Search for the cell housing the specified text and yield its (x, y) center coordinate. 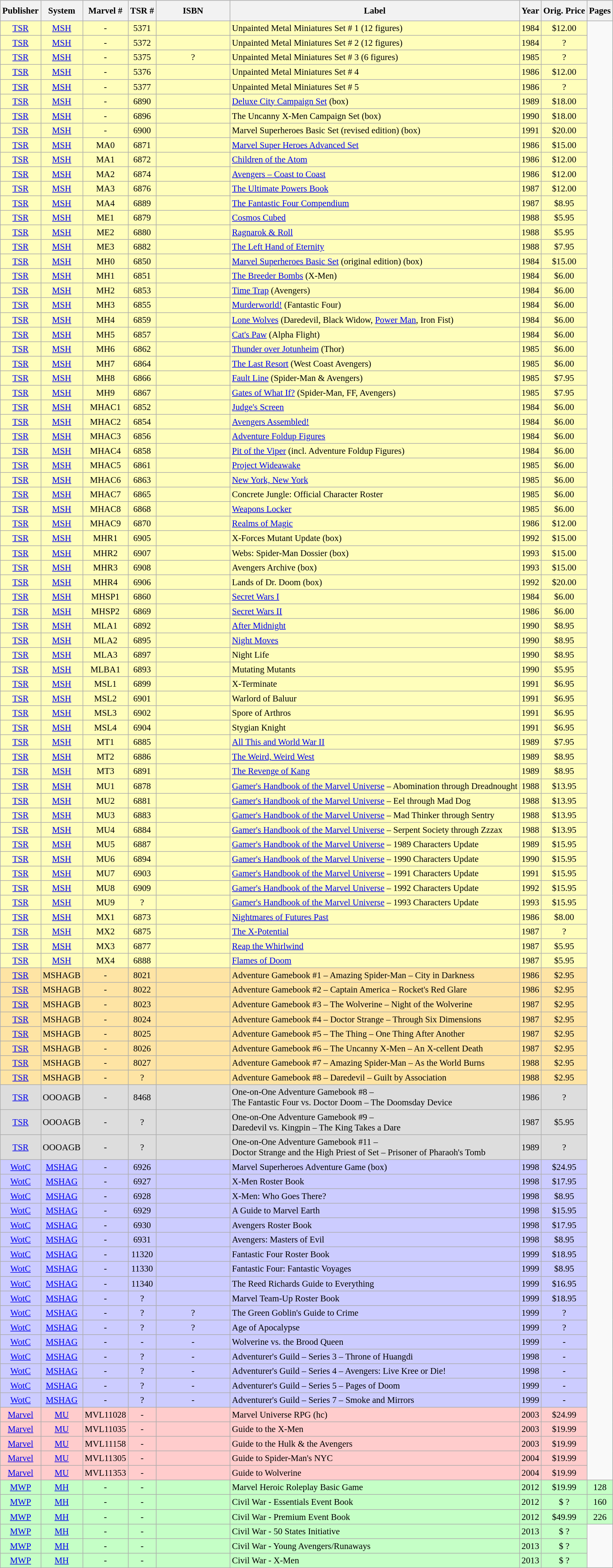
MSL2 (105, 698)
6899 (142, 684)
6907 (142, 553)
6927 (142, 1182)
Pages (600, 11)
Marvel Superheroes Basic Set (original edition) (box) (375, 262)
MH7 (105, 364)
6901 (142, 698)
MX1 (105, 917)
MU3 (105, 815)
Wolverine vs. the Brood Queen (375, 1342)
MU7 (105, 874)
Adventurer's Guild – Series 3 – Throne of Huangdi (375, 1356)
New York, New York (375, 480)
Lands of Dr. Doom (box) (375, 582)
Concrete Jungle: Official Character Roster (375, 495)
Spore of Arthros (375, 713)
MH0 (105, 262)
6882 (142, 247)
ME3 (105, 247)
Cat's Paw (Alpha Flight) (375, 334)
Webs: Spider-Man Dossier (box) (375, 553)
11320 (142, 1254)
Secret Wars I (375, 596)
Gamer's Handbook of the Marvel Universe – 1991 Characters Update (375, 874)
Adventure Foldup Figures (375, 436)
MLA2 (105, 640)
Realms of Magic (375, 524)
MHR2 (105, 553)
6929 (142, 1211)
MT3 (105, 771)
ISBN (193, 11)
5376 (142, 72)
6892 (142, 625)
Adventurer's Guild – Series 7 – Smoke and Mirrors (375, 1400)
Adventure Gamebook #6 – The Uncanny X-Men – An X-cellent Death (375, 1048)
Avengers: Masters of Evil (375, 1240)
160 (600, 1502)
MA0 (105, 145)
Flames of Doom (375, 961)
6897 (142, 655)
Unpainted Metal Miniatures Set # 1 (12 figures) (375, 28)
6885 (142, 742)
The Weird, Weird West (375, 757)
Marvel Superheroes Adventure Game (box) (375, 1167)
8022 (142, 990)
MLA1 (105, 625)
Avengers Archive (box) (375, 567)
Thunder over Jotunheim (Thor) (375, 349)
MHAC1 (105, 407)
Unpainted Metal Miniatures Set # 2 (12 figures) (375, 43)
MA2 (105, 174)
MH2 (105, 291)
Avengers Assembled! (375, 422)
Guide to Spider-Man's NYC (375, 1458)
8024 (142, 1019)
Fault Line (Spider-Man & Avengers) (375, 378)
Adventure Gamebook #8 – Daredevil – Guilt by Association (375, 1077)
8026 (142, 1048)
A Guide to Marvel Earth (375, 1211)
Marvel Superheroes Basic Set (revised edition) (box) (375, 130)
MHR4 (105, 582)
Civil War - Young Avengers/Runaways (375, 1546)
8025 (142, 1034)
Marvel # (105, 11)
Adventure Gamebook #7 – Amazing Spider-Man – As the World Burns (375, 1063)
6889 (142, 203)
MHSP1 (105, 596)
6881 (142, 801)
MHAC4 (105, 451)
Marvel Universe RPG (hc) (375, 1415)
Civil War - Premium Event Book (375, 1516)
Unpainted Metal Miniatures Set # 4 (375, 72)
MX3 (105, 946)
$49.99 (564, 1516)
8021 (142, 975)
Nightmares of Futures Past (375, 917)
6877 (142, 946)
6904 (142, 728)
6900 (142, 130)
One-on-One Adventure Gamebook #8 – The Fantastic Four vs. Doctor Doom – The Doomsday Device (375, 1097)
Publisher (21, 11)
Gamer's Handbook of the Marvel Universe – Eel through Mad Dog (375, 801)
Adventure Gamebook #3 – The Wolverine – Night of the Wolverine (375, 1005)
MHR3 (105, 567)
6851 (142, 276)
MH6 (105, 349)
Mutating Mutants (375, 669)
6869 (142, 611)
MHAC7 (105, 495)
6931 (142, 1240)
The Revenge of Kang (375, 771)
$24.99 (564, 1415)
MA1 (105, 159)
6878 (142, 786)
6876 (142, 189)
$24.95 (564, 1167)
6863 (142, 480)
Adventure Gamebook #2 – Captain America – Rocket's Red Glare (375, 990)
Project Wideawake (375, 465)
The X-Potential (375, 932)
Marvel Team-Up Roster Book (375, 1298)
Marvel Heroic Roleplay Basic Game (375, 1487)
6856 (142, 436)
6884 (142, 830)
Weapons Locker (375, 509)
ME2 (105, 232)
11340 (142, 1284)
MU4 (105, 830)
11330 (142, 1269)
MA3 (105, 189)
MU6 (105, 859)
Label (375, 11)
Civil War - Essentials Event Book (375, 1502)
MHSP2 (105, 611)
MVL11028 (105, 1415)
Judge's Screen (375, 407)
X-Terminate (375, 684)
The Fantastic Four Compendium (375, 203)
MHR1 (105, 538)
X-Men Roster Book (375, 1182)
6858 (142, 451)
Reap the Whirlwind (375, 946)
X-Forces Mutant Update (box) (375, 538)
Deluxe City Campaign Set (box) (375, 101)
8468 (142, 1097)
MSL1 (105, 684)
ME1 (105, 218)
Avengers Roster Book (375, 1225)
MVL11353 (105, 1473)
The Ultimate Powers Book (375, 189)
Guide to the X-Men (375, 1429)
MA4 (105, 203)
6861 (142, 465)
Adventurer's Guild – Series 5 – Pages of Doom (375, 1385)
6875 (142, 932)
MHAC5 (105, 465)
Avengers – Coast to Coast (375, 174)
MH5 (105, 334)
Gamer's Handbook of the Marvel Universe – Abomination through Dreadnought (375, 786)
6865 (142, 495)
Warlord of Baluur (375, 698)
MVL11305 (105, 1458)
The Left Hand of Eternity (375, 247)
128 (600, 1487)
Guide to Wolverine (375, 1473)
6888 (142, 961)
6850 (142, 262)
MHAC6 (105, 480)
Civil War - 50 States Initiative (375, 1531)
6928 (142, 1196)
MVL11158 (105, 1444)
6893 (142, 669)
Unpainted Metal Miniatures Set # 5 (375, 86)
MHAC2 (105, 422)
MU2 (105, 801)
MVL11035 (105, 1429)
6886 (142, 757)
Gamer's Handbook of the Marvel Universe – 1990 Characters Update (375, 859)
System (62, 11)
6895 (142, 640)
6908 (142, 567)
Night Life (375, 655)
Night Moves (375, 640)
MH9 (105, 393)
6930 (142, 1225)
6902 (142, 713)
6887 (142, 844)
Gates of What If? (Spider-Man, FF, Avengers) (375, 393)
The Green Goblin's Guide to Crime (375, 1313)
226 (600, 1516)
MU9 (105, 903)
5371 (142, 28)
MLBA1 (105, 669)
Age of Apocalypse (375, 1327)
6909 (142, 888)
6860 (142, 596)
6855 (142, 305)
$8.00 (564, 917)
6926 (142, 1167)
All This and World War II (375, 742)
Murderworld! (Fantastic Four) (375, 305)
MT1 (105, 742)
Cosmos Cubed (375, 218)
Gamer's Handbook of the Marvel Universe – Serpent Society through Zzzax (375, 830)
6868 (142, 509)
Gamer's Handbook of the Marvel Universe – 1993 Characters Update (375, 903)
Gamer's Handbook of the Marvel Universe – Mad Thinker through Sentry (375, 815)
Guide to the Hulk & the Avengers (375, 1444)
6873 (142, 917)
5375 (142, 57)
Stygian Knight (375, 728)
6870 (142, 524)
$16.95 (564, 1284)
6879 (142, 218)
Children of the Atom (375, 159)
After Midnight (375, 625)
Adventurer's Guild – Series 4 – Avengers: Live Kree or Die! (375, 1371)
MU1 (105, 786)
MHAC8 (105, 509)
6859 (142, 320)
MSL4 (105, 728)
6853 (142, 291)
Lone Wolves (Daredevil, Black Widow, Power Man, Iron Fist) (375, 320)
8027 (142, 1063)
6854 (142, 422)
Fantastic Four: Fantastic Voyages (375, 1269)
The Reed Richards Guide to Everything (375, 1284)
6871 (142, 145)
MH8 (105, 378)
Ragnarok & Roll (375, 232)
MU5 (105, 844)
The Breeder Bombs (X-Men) (375, 276)
5372 (142, 43)
Gamer's Handbook of the Marvel Universe – 1989 Characters Update (375, 844)
6891 (142, 771)
6903 (142, 874)
Adventure Gamebook #1 – Amazing Spider-Man – City in Darkness (375, 975)
The Uncanny X-Men Campaign Set (box) (375, 116)
6866 (142, 378)
Orig. Price (564, 11)
MHAC3 (105, 436)
One-on-One Adventure Gamebook #11 – Doctor Strange and the High Priest of Set – Prisoner of Pharaoh's Tomb (375, 1147)
Pit of the Viper (incl. Adventure Foldup Figures) (375, 451)
MX2 (105, 932)
6857 (142, 334)
Unpainted Metal Miniatures Set # 3 (6 figures) (375, 57)
Civil War - X-Men (375, 1560)
Year (530, 11)
6867 (142, 393)
6852 (142, 407)
MX4 (105, 961)
6890 (142, 101)
6864 (142, 364)
Marvel Super Heroes Advanced Set (375, 145)
6862 (142, 349)
6880 (142, 232)
6894 (142, 859)
MH3 (105, 305)
6905 (142, 538)
One-on-One Adventure Gamebook #9 – Daredevil vs. Kingpin – The King Takes a Dare (375, 1122)
6874 (142, 174)
Adventure Gamebook #4 – Doctor Strange – Through Six Dimensions (375, 1019)
Gamer's Handbook of the Marvel Universe – 1992 Characters Update (375, 888)
MLA3 (105, 655)
MU8 (105, 888)
X-Men: Who Goes There? (375, 1196)
6872 (142, 159)
TSR # (142, 11)
6906 (142, 582)
MH1 (105, 276)
Secret Wars II (375, 611)
MSL3 (105, 713)
6883 (142, 815)
MHAC9 (105, 524)
Adventure Gamebook #5 – The Thing – One Thing After Another (375, 1034)
8023 (142, 1005)
The Last Resort (West Coast Avengers) (375, 364)
MT2 (105, 757)
MH4 (105, 320)
5377 (142, 86)
Fantastic Four Roster Book (375, 1254)
6896 (142, 116)
Time Trap (Avengers) (375, 291)
